For the text-containing cell, return its midpoint in [X, Y] coordinate format. 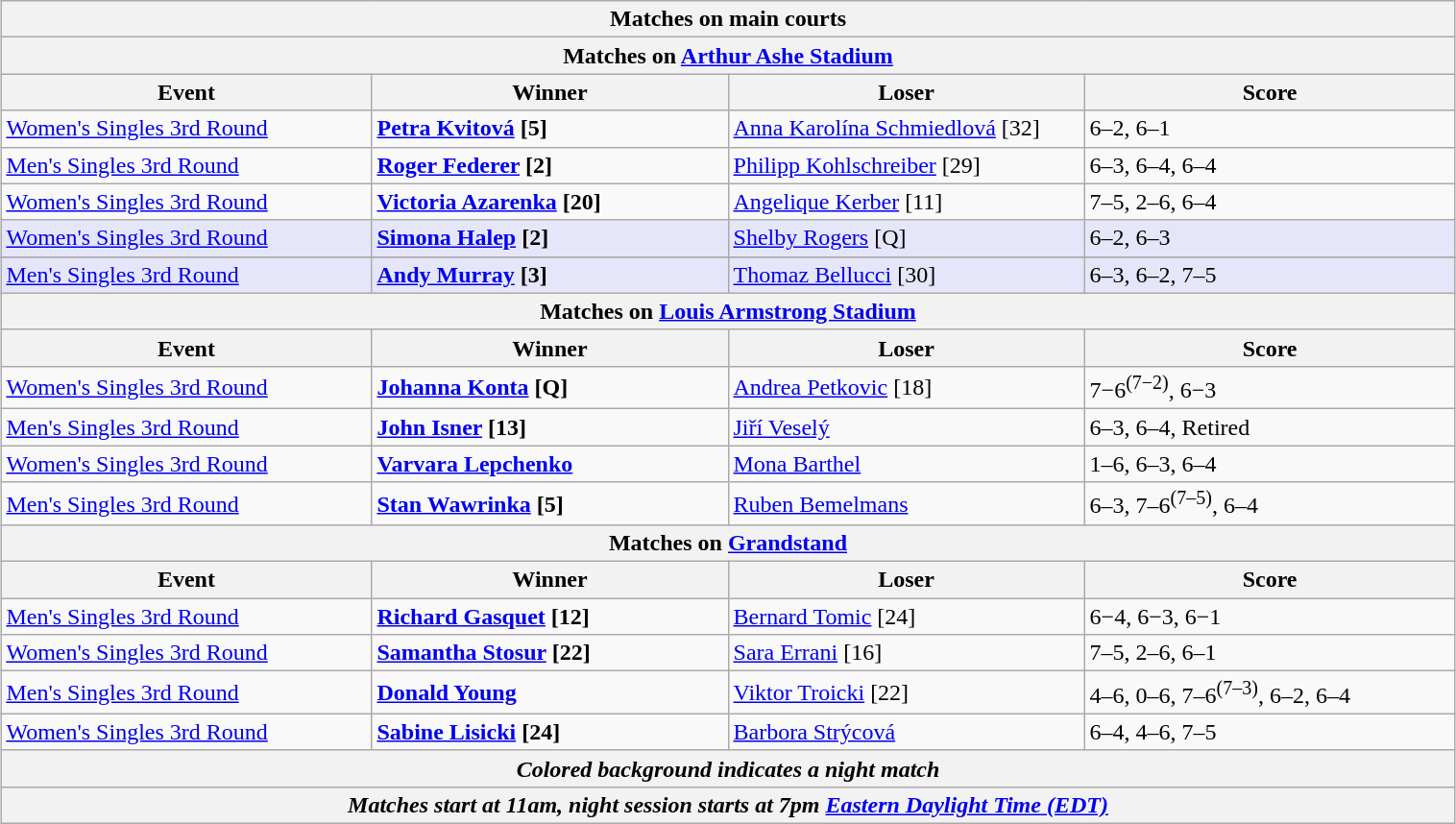
Angelique Kerber [11] [907, 202]
Sara Errani [16] [907, 653]
Shelby Rogers [Q] [907, 238]
Simona Halep [2] [549, 238]
6–3, 6–2, 7–5 [1270, 275]
6–3, 7–6(7–5), 6–4 [1270, 503]
Andrea Petkovic [18] [907, 388]
Matches on Grandstand [728, 544]
Samantha Stosur [22] [549, 653]
Roger Federer [2] [549, 165]
Matches on Louis Armstrong Stadium [728, 311]
John Isner [13] [549, 427]
6–2, 6–3 [1270, 238]
Varvara Lepchenko [549, 464]
Donald Young [549, 693]
Anna Karolína Schmiedlová [32] [907, 129]
Stan Wawrinka [5] [549, 503]
6–2, 6–1 [1270, 129]
6–3, 6–4, Retired [1270, 427]
6–4, 4–6, 7–5 [1270, 732]
Barbora Strýcová [907, 732]
Bernard Tomic [24] [907, 617]
Petra Kvitová [5] [549, 129]
6−4, 6−3, 6−1 [1270, 617]
7–5, 2–6, 6–1 [1270, 653]
Ruben Bemelmans [907, 503]
7−6(7−2), 6−3 [1270, 388]
Matches start at 11am, night session starts at 7pm Eastern Daylight Time (EDT) [728, 806]
Thomaz Bellucci [30] [907, 275]
Philipp Kohlschreiber [29] [907, 165]
1–6, 6–3, 6–4 [1270, 464]
Matches on main courts [728, 19]
4–6, 0–6, 7–6(7–3), 6–2, 6–4 [1270, 693]
Sabine Lisicki [24] [549, 732]
Johanna Konta [Q] [549, 388]
Matches on Arthur Ashe Stadium [728, 56]
7–5, 2–6, 6–4 [1270, 202]
Jiří Veselý [907, 427]
6–3, 6–4, 6–4 [1270, 165]
Richard Gasquet [12] [549, 617]
Colored background indicates a night match [728, 768]
Andy Murray [3] [549, 275]
Victoria Azarenka [20] [549, 202]
Viktor Troicki [22] [907, 693]
Mona Barthel [907, 464]
